Provide the (x, y) coordinate of the cell's center where the given text is located.  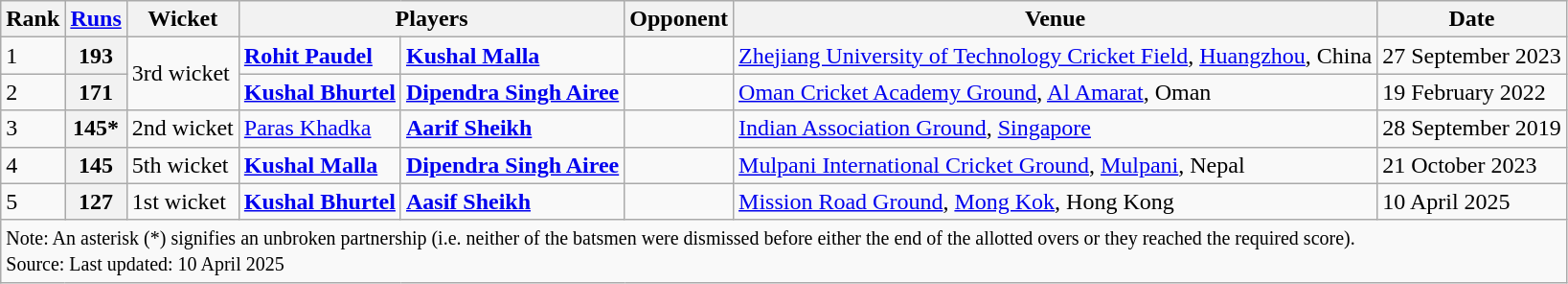
27 September 2023 (1472, 56)
145* (96, 129)
5 (33, 201)
Venue (1056, 19)
Indian Association Ground, Singapore (1056, 129)
1st wicket (182, 201)
1 (33, 56)
Mulpani International Cricket Ground, Mulpani, Nepal (1056, 165)
3 (33, 129)
Aarif Sheikh (511, 129)
19 February 2022 (1472, 92)
Opponent (679, 19)
171 (96, 92)
Zhejiang University of Technology Cricket Field, Huangzhou, China (1056, 56)
Date (1472, 19)
Rohit Paudel (320, 56)
28 September 2019 (1472, 129)
Players (431, 19)
3rd wicket (182, 74)
5th wicket (182, 165)
Oman Cricket Academy Ground, Al Amarat, Oman (1056, 92)
10 April 2025 (1472, 201)
4 (33, 165)
Wicket (182, 19)
127 (96, 201)
Mission Road Ground, Mong Kok, Hong Kong (1056, 201)
Rank (33, 19)
Paras Khadka (320, 129)
145 (96, 165)
Runs (96, 19)
Aasif Sheikh (511, 201)
193 (96, 56)
2 (33, 92)
2nd wicket (182, 129)
21 October 2023 (1472, 165)
